Pinpoint the cell where the given text exists, returning its (x, y) midpoint coordinate. 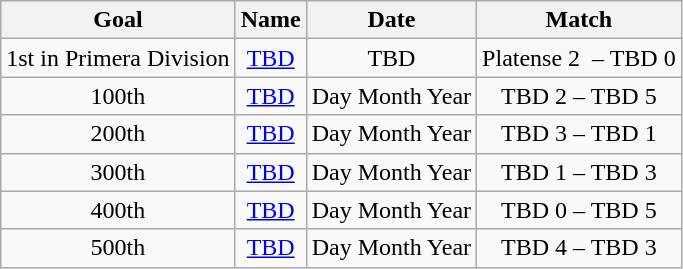
Match (580, 20)
TBD 3 – TBD 1 (580, 134)
500th (118, 248)
Platense 2 – TBD 0 (580, 58)
TBD 1 – TBD 3 (580, 172)
100th (118, 96)
TBD 4 – TBD 3 (580, 248)
Date (391, 20)
Name (270, 20)
Goal (118, 20)
200th (118, 134)
300th (118, 172)
TBD 0 – TBD 5 (580, 210)
400th (118, 210)
1st in Primera Division (118, 58)
TBD 2 – TBD 5 (580, 96)
